Locate the cell with the specified text and output its (x, y) center coordinate. 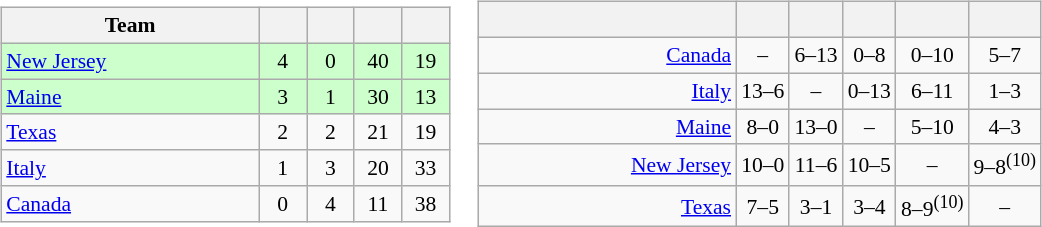
10–5 (870, 164)
3–4 (870, 206)
3–1 (816, 206)
Team (130, 26)
5–10 (932, 127)
8–0 (762, 127)
9–8(10) (1004, 164)
40 (378, 61)
11–6 (816, 164)
7–5 (762, 206)
10–0 (762, 164)
5–7 (1004, 55)
38 (426, 204)
20 (378, 168)
0–13 (870, 91)
6–11 (932, 91)
13–0 (816, 127)
0–8 (870, 55)
13–6 (762, 91)
11 (378, 204)
33 (426, 168)
4–3 (1004, 127)
21 (378, 132)
30 (378, 97)
6–13 (816, 55)
1–3 (1004, 91)
8–9(10) (932, 206)
13 (426, 97)
0–10 (932, 55)
